Locate the cell with the specified text and output its (X, Y) center coordinate. 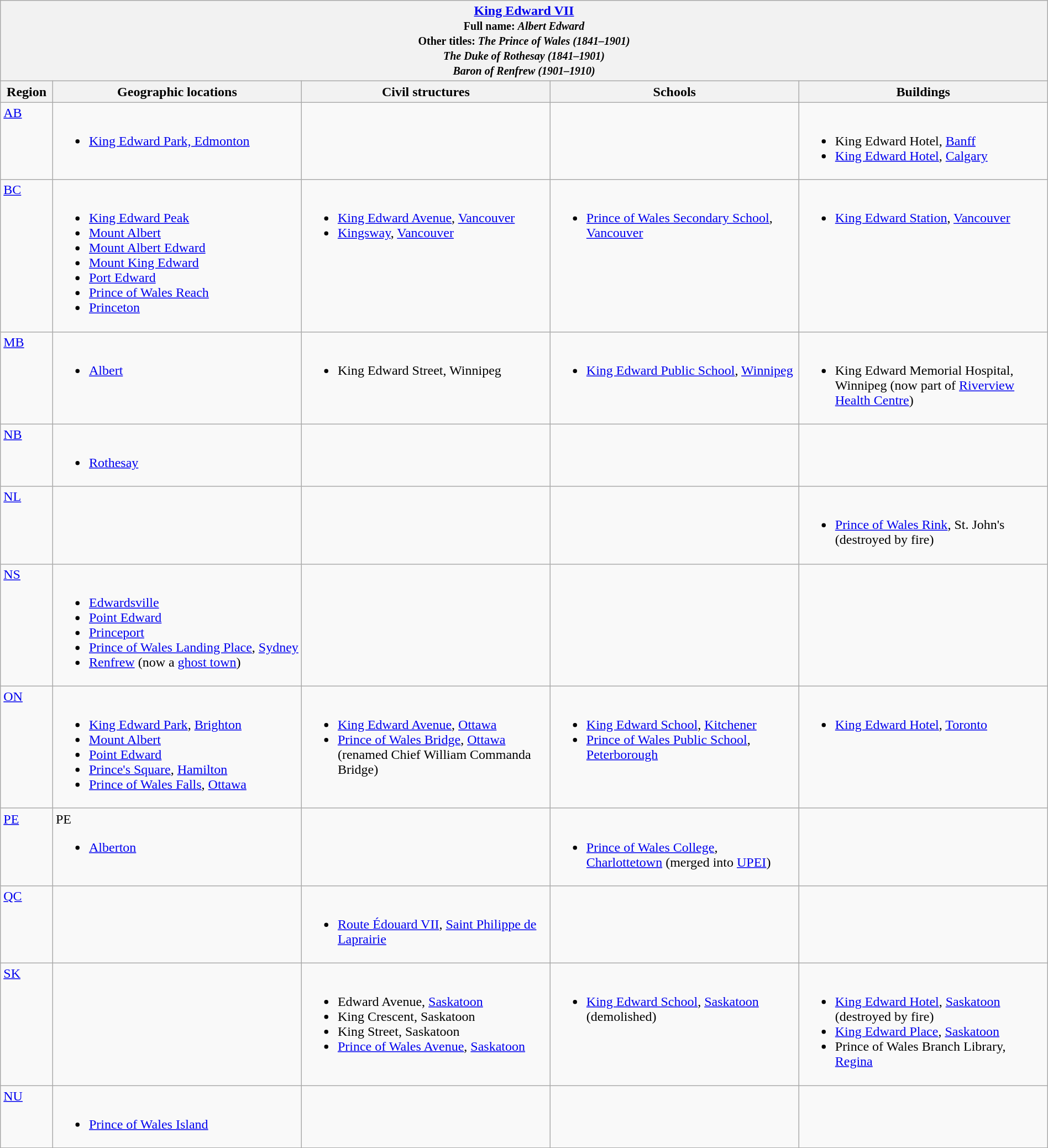
Prince of Wales Secondary School, Vancouver (674, 255)
King Edward Hotel, BanffKing Edward Hotel, Calgary (923, 141)
Civil structures (426, 92)
Rothesay (177, 455)
King Edward Public School, Winnipeg (674, 378)
King Edward Avenue, OttawaPrince of Wales Bridge, Ottawa (renamed Chief William Commanda Bridge) (426, 747)
Geographic locations (177, 92)
King Edward Hotel, Toronto (923, 747)
King Edward PeakMount AlbertMount Albert EdwardMount King EdwardPort EdwardPrince of Wales ReachPrinceton (177, 255)
King Edward Street, Winnipeg (426, 378)
MB (27, 378)
Region (27, 92)
Prince of Wales Island (177, 1116)
King Edward Hotel, Saskatoon (destroyed by fire)King Edward Place, SaskatoonPrince of Wales Branch Library, Regina (923, 1024)
Albert (177, 378)
NS (27, 625)
EdwardsvillePoint EdwardPrinceportPrince of Wales Landing Place, SydneyRenfrew (now a ghost town) (177, 625)
PE (27, 847)
King Edward Park, Edmonton (177, 141)
King Edward School, Saskatoon (demolished) (674, 1024)
Prince of Wales College, Charlottetown (merged into UPEI) (674, 847)
Route Édouard VII, Saint Philippe de Laprairie (426, 924)
King Edward Station, Vancouver (923, 255)
AB (27, 141)
Edward Avenue, SaskatoonKing Crescent, SaskatoonKing Street, SaskatoonPrince of Wales Avenue, Saskatoon (426, 1024)
QC (27, 924)
Schools (674, 92)
Buildings (923, 92)
King Edward Park, BrightonMount AlbertPoint EdwardPrince's Square, HamiltonPrince of Wales Falls, Ottawa (177, 747)
NL (27, 525)
King Edward VIIFull name: Albert EdwardOther titles: The Prince of Wales (1841–1901)The Duke of Rothesay (1841–1901)Baron of Renfrew (1901–1910) (524, 41)
King Edward School, KitchenerPrince of Wales Public School, Peterborough (674, 747)
NB (27, 455)
PEAlberton (177, 847)
NU (27, 1116)
ON (27, 747)
SK (27, 1024)
King Edward Memorial Hospital, Winnipeg (now part of Riverview Health Centre) (923, 378)
BC (27, 255)
King Edward Avenue, VancouverKingsway, Vancouver (426, 255)
Prince of Wales Rink, St. John's (destroyed by fire) (923, 525)
